Return (X, Y) of the center of cell containing provided text 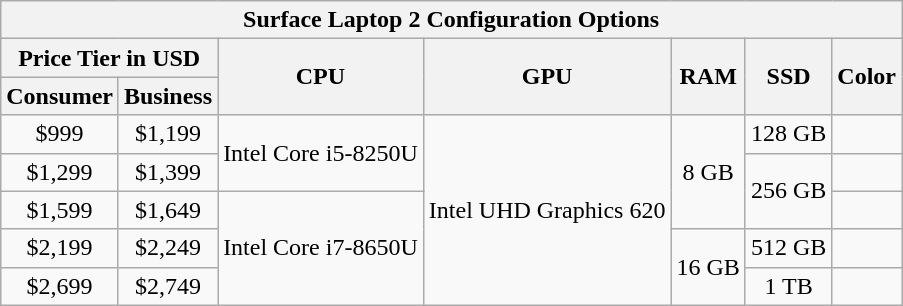
$1,299 (60, 172)
256 GB (788, 191)
Intel UHD Graphics 620 (547, 210)
RAM (708, 77)
$1,599 (60, 210)
SSD (788, 77)
$2,249 (168, 248)
8 GB (708, 172)
$1,649 (168, 210)
$999 (60, 134)
GPU (547, 77)
Price Tier in USD (110, 58)
$2,699 (60, 286)
Consumer (60, 96)
$2,199 (60, 248)
$1,399 (168, 172)
128 GB (788, 134)
CPU (321, 77)
1 TB (788, 286)
Intel Core i7-8650U (321, 248)
16 GB (708, 267)
Surface Laptop 2 Configuration Options (452, 20)
512 GB (788, 248)
$2,749 (168, 286)
$1,199 (168, 134)
Color (867, 77)
Intel Core i5-8250U (321, 153)
Business (168, 96)
